Return (x, y) of the center of cell containing provided text 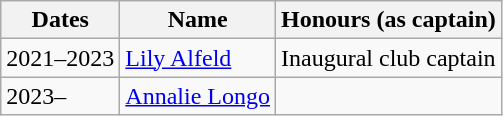
Name (198, 20)
Honours (as captain) (389, 20)
2021–2023 (60, 58)
2023– (60, 96)
Annalie Longo (198, 96)
Dates (60, 20)
Lily Alfeld (198, 58)
Inaugural club captain (389, 58)
